Pinpoint the cell where the given text exists, returning its [x, y] midpoint coordinate. 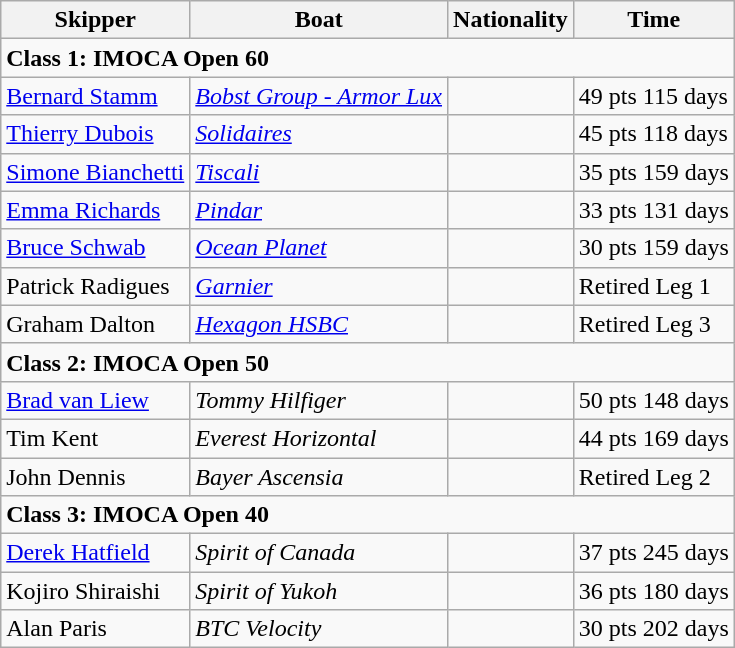
Bernard Stamm [96, 96]
Emma Richards [96, 210]
Class 2: IMOCA Open 50 [368, 362]
Garnier [319, 286]
Simone Bianchetti [96, 172]
Alan Paris [96, 629]
Ocean Planet [319, 248]
Retired Leg 2 [654, 477]
Bruce Schwab [96, 248]
Patrick Radigues [96, 286]
30 pts 202 days [654, 629]
Retired Leg 1 [654, 286]
30 pts 159 days [654, 248]
Pindar [319, 210]
Skipper [96, 20]
Graham Dalton [96, 324]
John Dennis [96, 477]
44 pts 169 days [654, 438]
33 pts 131 days [654, 210]
45 pts 118 days [654, 134]
50 pts 148 days [654, 400]
Everest Horizontal [319, 438]
Kojiro Shiraishi [96, 591]
35 pts 159 days [654, 172]
Brad van Liew [96, 400]
Retired Leg 3 [654, 324]
Spirit of Canada [319, 553]
Boat [319, 20]
Solidaires [319, 134]
Tiscali [319, 172]
Bobst Group - Armor Lux [319, 96]
Class 1: IMOCA Open 60 [368, 58]
49 pts 115 days [654, 96]
Tim Kent [96, 438]
Hexagon HSBC [319, 324]
Nationality [511, 20]
Time [654, 20]
36 pts 180 days [654, 591]
Class 3: IMOCA Open 40 [368, 515]
Spirit of Yukoh [319, 591]
BTC Velocity [319, 629]
37 pts 245 days [654, 553]
Thierry Dubois [96, 134]
Tommy Hilfiger [319, 400]
Bayer Ascensia [319, 477]
Derek Hatfield [96, 553]
